Pinpoint the cell where the given text exists, returning its [x, y] midpoint coordinate. 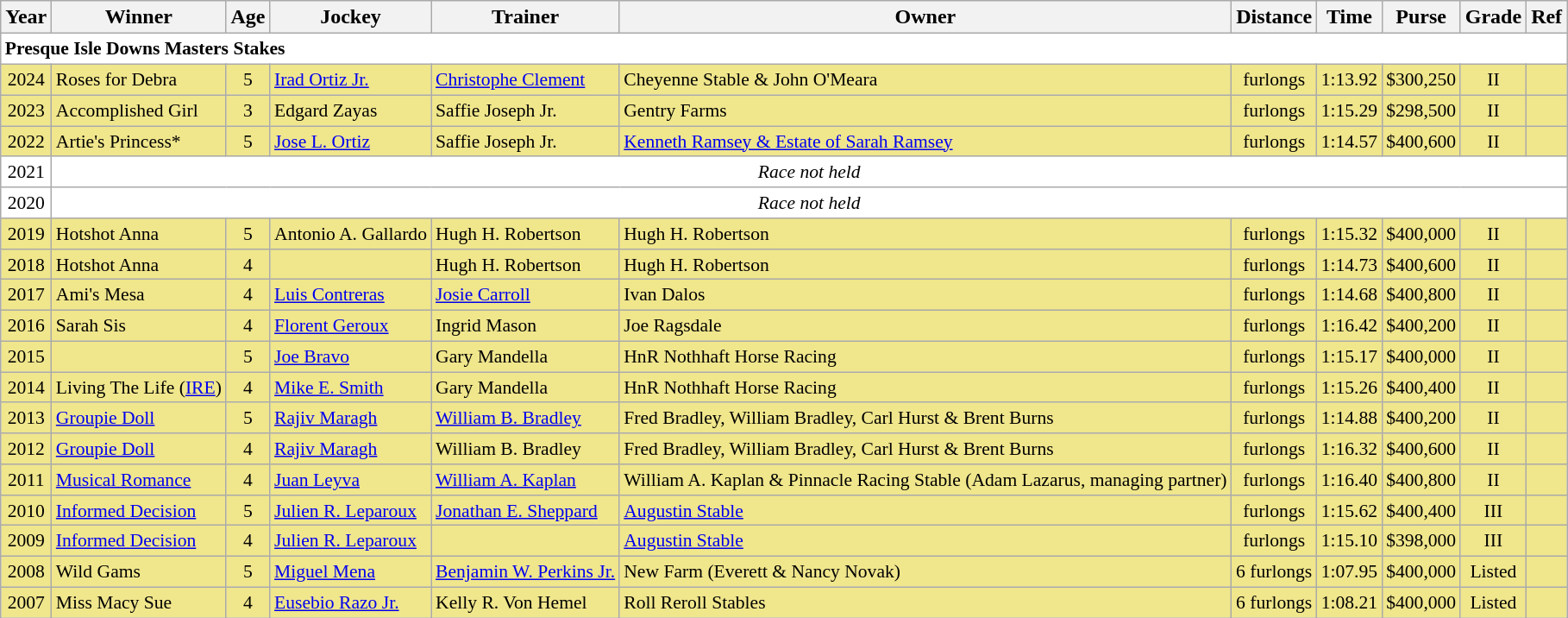
Jockey [350, 17]
Year [26, 17]
2014 [26, 388]
Eusebio Razo Jr. [350, 602]
Ivan Dalos [925, 295]
1:07.95 [1349, 571]
1:08.21 [1349, 602]
Ami's Mesa [139, 295]
Luis Contreras [350, 295]
New Farm (Everett & Nancy Novak) [925, 571]
2015 [26, 356]
1:15.62 [1349, 510]
1:14.57 [1349, 142]
2008 [26, 571]
2007 [26, 602]
2011 [26, 480]
Cheyenne Stable & John O'Meara [925, 79]
1:14.68 [1349, 295]
William A. Kaplan [525, 480]
Wild Gams [139, 571]
Edgard Zayas [350, 110]
Christophe Clement [525, 79]
2020 [26, 203]
Purse [1421, 17]
Roll Reroll Stables [925, 602]
2017 [26, 295]
Gentry Farms [925, 110]
1:14.73 [1349, 264]
Presque Isle Downs Masters Stakes [784, 49]
Winner [139, 17]
$300,250 [1421, 79]
Living The Life (IRE) [139, 388]
Ref [1547, 17]
Musical Romance [139, 480]
2009 [26, 541]
2012 [26, 449]
1:14.88 [1349, 418]
1:16.42 [1349, 325]
3 [248, 110]
Jose L. Ortiz [350, 142]
Kenneth Ramsey & Estate of Sarah Ramsey [925, 142]
Mike E. Smith [350, 388]
Miss Macy Sue [139, 602]
Sarah Sis [139, 325]
Trainer [525, 17]
2021 [26, 172]
2010 [26, 510]
Josie Carroll [525, 295]
2023 [26, 110]
Ingrid Mason [525, 325]
Benjamin W. Perkins Jr. [525, 571]
Accomplished Girl [139, 110]
1:15.26 [1349, 388]
1:15.29 [1349, 110]
Joe Ragsdale [925, 325]
1:16.32 [1349, 449]
Florent Geroux [350, 325]
1:16.40 [1349, 480]
1:15.10 [1349, 541]
Time [1349, 17]
Owner [925, 17]
Kelly R. Von Hemel [525, 602]
1:15.17 [1349, 356]
2018 [26, 264]
Artie's Princess* [139, 142]
Roses for Debra [139, 79]
1:15.32 [1349, 234]
Jonathan E. Sheppard [525, 510]
2024 [26, 79]
Miguel Mena [350, 571]
William A. Kaplan & Pinnacle Racing Stable (Adam Lazarus, managing partner) [925, 480]
Irad Ortiz Jr. [350, 79]
2022 [26, 142]
Age [248, 17]
2016 [26, 325]
2013 [26, 418]
$298,500 [1421, 110]
Joe Bravo [350, 356]
2019 [26, 234]
1:13.92 [1349, 79]
Juan Leyva [350, 480]
Antonio A. Gallardo [350, 234]
$398,000 [1421, 541]
Grade [1493, 17]
Distance [1275, 17]
